Identify which cell holds the provided text, then report its [x, y] central coordinate. 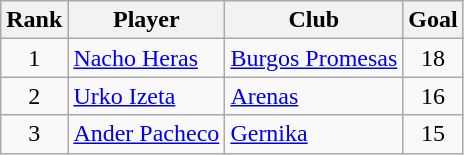
Urko Izeta [146, 96]
Club [314, 20]
Player [146, 20]
Nacho Heras [146, 58]
Burgos Promesas [314, 58]
Ander Pacheco [146, 134]
3 [34, 134]
18 [433, 58]
15 [433, 134]
16 [433, 96]
Arenas [314, 96]
2 [34, 96]
Gernika [314, 134]
Rank [34, 20]
Goal [433, 20]
1 [34, 58]
